Locate the cell with the specified text and output its [x, y] center coordinate. 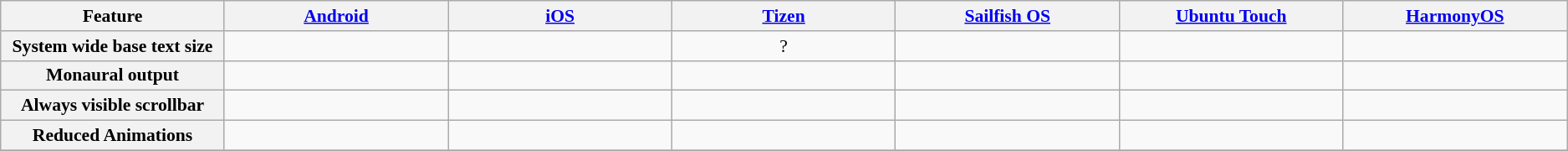
Ubuntu Touch [1231, 16]
? [784, 46]
HarmonyOS [1455, 16]
Android [336, 16]
iOS [560, 16]
Monaural output [113, 75]
Always visible scrollbar [113, 106]
Sailfish OS [1008, 16]
Feature [113, 16]
System wide base text size [113, 46]
Reduced Animations [113, 136]
Tizen [784, 16]
